Return [X, Y] of the center of cell containing provided text 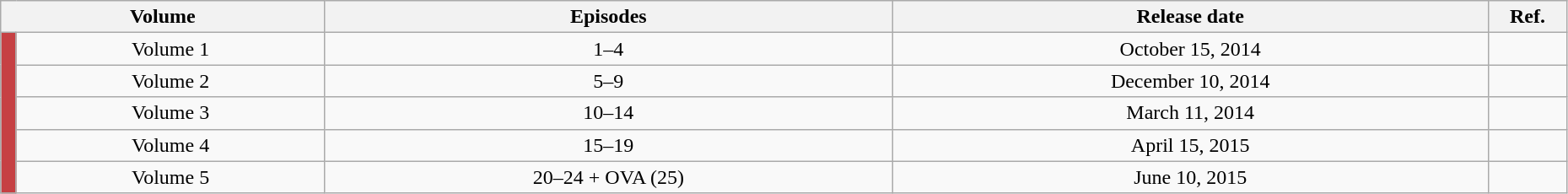
Volume 3 [170, 113]
Volume 2 [170, 81]
Volume 4 [170, 145]
March 11, 2014 [1191, 113]
Volume 5 [170, 177]
Volume 1 [170, 49]
20–24 + OVA (25) [609, 177]
October 15, 2014 [1191, 49]
Ref. [1528, 17]
December 10, 2014 [1191, 81]
1–4 [609, 49]
Episodes [609, 17]
April 15, 2015 [1191, 145]
June 10, 2015 [1191, 177]
Release date [1191, 17]
15–19 [609, 145]
10–14 [609, 113]
Volume [163, 17]
5–9 [609, 81]
